Determine the (X, Y) coordinate at the center of the cell enclosing the given text.  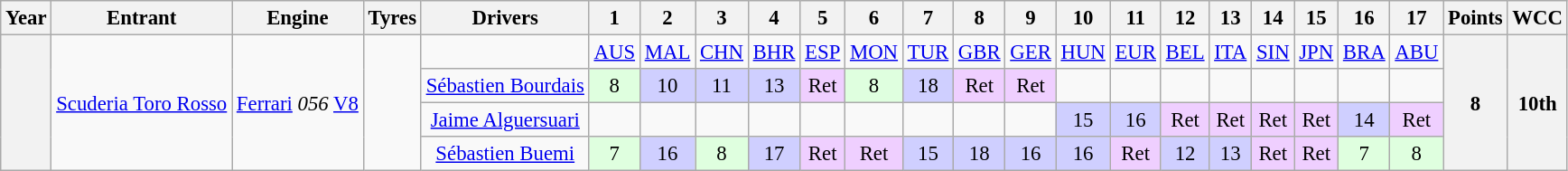
BRA (1364, 52)
4 (773, 18)
Ferrari 056 V8 (298, 103)
ITA (1230, 52)
ESP (823, 52)
3 (723, 18)
MAL (667, 52)
Tyres (392, 18)
Engine (298, 18)
TUR (928, 52)
Points (1476, 18)
GBR (979, 52)
HUN (1083, 52)
Scuderia Toro Rosso (142, 103)
Jaime Alguersuari (505, 120)
JPN (1317, 52)
Year (26, 18)
10th (1537, 103)
9 (1031, 18)
MON (874, 52)
CHN (723, 52)
SIN (1274, 52)
BHR (773, 52)
5 (823, 18)
2 (667, 18)
EUR (1135, 52)
GER (1031, 52)
6 (874, 18)
Entrant (142, 18)
1 (614, 18)
Sébastien Bourdais (505, 86)
WCC (1537, 18)
AUS (614, 52)
BEL (1185, 52)
Drivers (505, 18)
Sébastien Buemi (505, 154)
ABU (1416, 52)
